Return [x, y] of the center of cell containing provided text 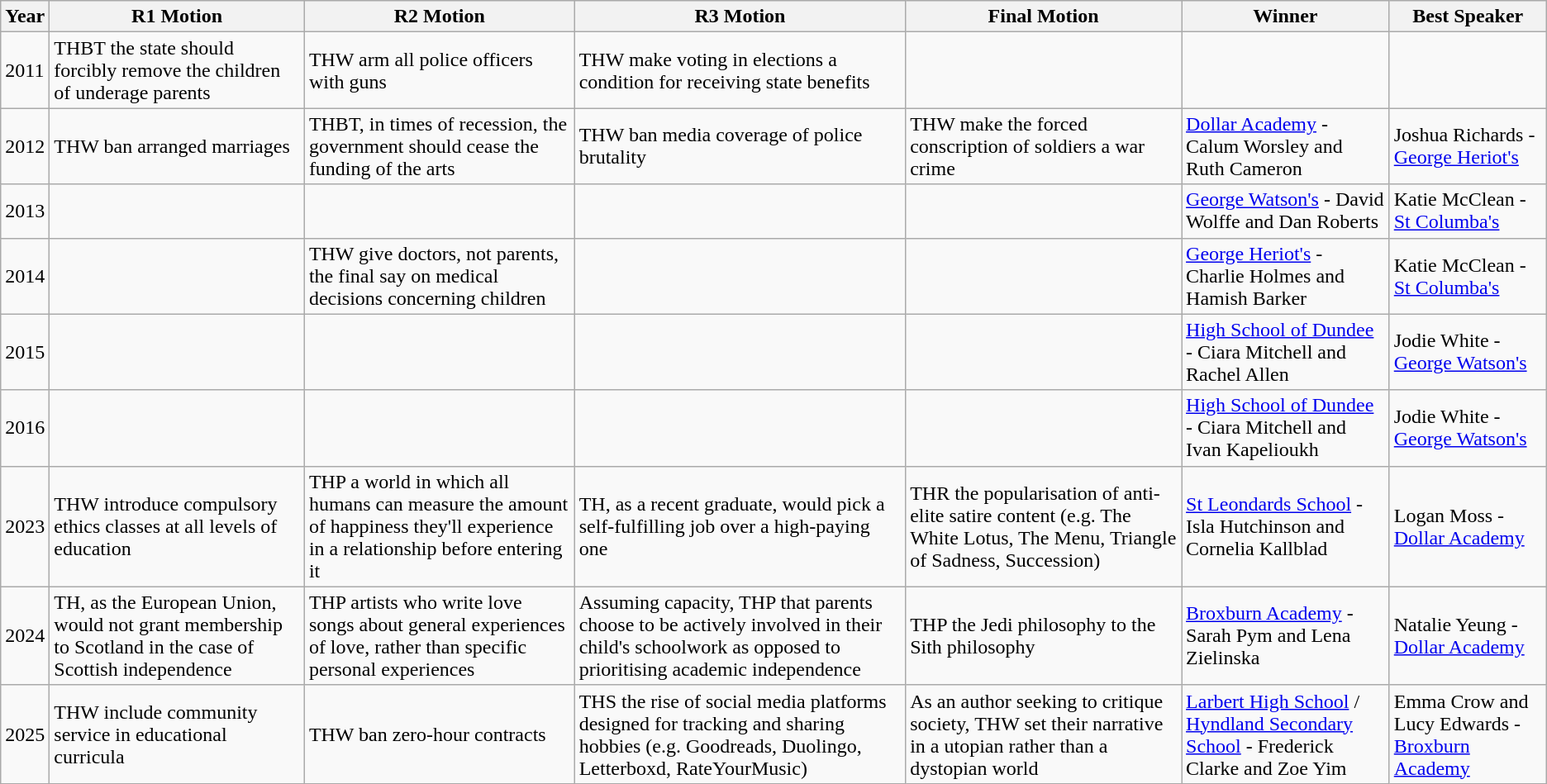
2011 [25, 70]
2013 [25, 211]
As an author seeking to critique society, THW set their narrative in a utopian rather than a dystopian world [1044, 734]
THW ban media coverage of police brutality [740, 146]
THP artists who write love songs about general experiences of love, rather than specific personal experiences [440, 636]
R3 Motion [740, 17]
THW ban zero-hour contracts [440, 734]
THW ban arranged marriages [177, 146]
THBT the state should forcibly remove the children of underage parents [177, 70]
High School of Dundee - Ciara Mitchell and Ivan Kapelioukh [1286, 428]
THBT, in times of recession, the government should cease the funding of the arts [440, 146]
Winner [1286, 17]
Larbert High School / Hyndland Secondary School - Frederick Clarke and Zoe Yim [1286, 734]
Year [25, 17]
2015 [25, 352]
George Watson's - David Wolffe and Dan Roberts [1286, 211]
2024 [25, 636]
Assuming capacity, THP that parents choose to be actively involved in their child's schoolwork as opposed to prioritising academic independence [740, 636]
THW introduce compulsory ethics classes at all levels of education [177, 526]
Natalie Yeung - Dollar Academy [1468, 636]
THS the rise of social media platforms designed for tracking and sharing hobbies (e.g. Goodreads, Duolingo, Letterboxd, RateYourMusic) [740, 734]
THP the Jedi philosophy to the Sith philosophy [1044, 636]
THP a world in which all humans can measure the amount of happiness they'll experience in a relationship before entering it [440, 526]
2023 [25, 526]
THW make the forced conscription of soldiers a war crime [1044, 146]
2012 [25, 146]
George Heriot's - Charlie Holmes and Hamish Barker [1286, 276]
Dollar Academy - Calum Worsley and Ruth Cameron [1286, 146]
Joshua Richards - George Heriot's [1468, 146]
R2 Motion [440, 17]
Best Speaker [1468, 17]
2016 [25, 428]
TH, as a recent graduate, would pick a self-fulfilling job over a high-paying one [740, 526]
Emma Crow and Lucy Edwards - Broxburn Academy [1468, 734]
THW include community service in educational curricula [177, 734]
2025 [25, 734]
TH, as the European Union, would not grant membership to Scotland in the case of Scottish independence [177, 636]
Final Motion [1044, 17]
Logan Moss - Dollar Academy [1468, 526]
St Leondards School - Isla Hutchinson and Cornelia Kallblad [1286, 526]
2014 [25, 276]
R1 Motion [177, 17]
THW arm all police officers with guns [440, 70]
THW give doctors, not parents, the final say on medical decisions concerning children [440, 276]
THW make voting in elections a condition for receiving state benefits [740, 70]
High School of Dundee - Ciara Mitchell and Rachel Allen [1286, 352]
Broxburn Academy - Sarah Pym and Lena Zielinska [1286, 636]
THR the popularisation of anti-elite satire content (e.g. The White Lotus, The Menu, Triangle of Sadness, Succession) [1044, 526]
